Identify which cell holds the provided text, then report its (X, Y) central coordinate. 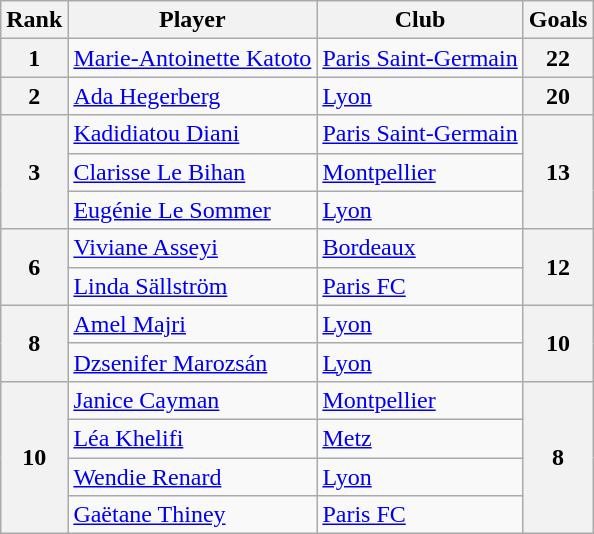
Club (420, 20)
Clarisse Le Bihan (192, 172)
Goals (558, 20)
3 (34, 172)
Wendie Renard (192, 477)
1 (34, 58)
6 (34, 267)
Rank (34, 20)
Linda Sällström (192, 286)
Eugénie Le Sommer (192, 210)
12 (558, 267)
2 (34, 96)
20 (558, 96)
Bordeaux (420, 248)
Amel Majri (192, 324)
Gaëtane Thiney (192, 515)
Léa Khelifi (192, 438)
Marie-Antoinette Katoto (192, 58)
Kadidiatou Diani (192, 134)
Metz (420, 438)
Dzsenifer Marozsán (192, 362)
13 (558, 172)
Ada Hegerberg (192, 96)
Viviane Asseyi (192, 248)
Player (192, 20)
Janice Cayman (192, 400)
22 (558, 58)
